Detect which cell encompasses the target text, then output its (x, y) center coordinate. 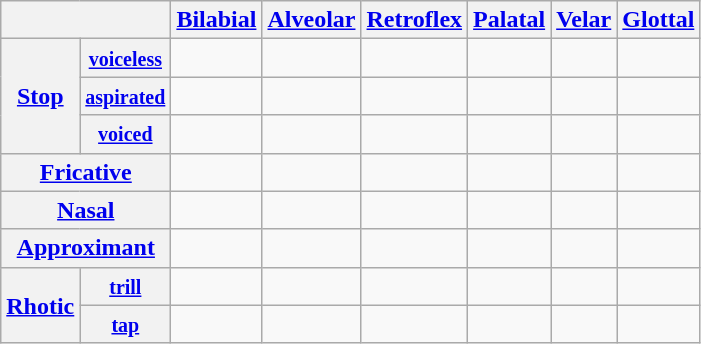
Palatal (510, 20)
tap (126, 324)
Approximant (86, 248)
Nasal (86, 210)
trill (126, 286)
Rhotic (40, 305)
Velar (584, 20)
Bilabial (216, 20)
Alveolar (312, 20)
voiceless (126, 58)
Glottal (658, 20)
Stop (40, 96)
voiced (126, 134)
Retroflex (414, 20)
Fricative (86, 172)
aspirated (126, 96)
